Return [X, Y] of the center of cell containing provided text 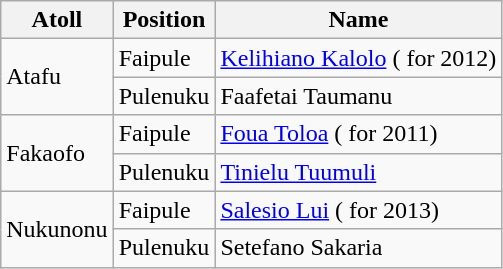
Tinielu Tuumuli [358, 172]
Fakaofo [57, 153]
Atoll [57, 20]
Name [358, 20]
Atafu [57, 77]
Position [164, 20]
Kelihiano Kalolo ( for 2012) [358, 58]
Setefano Sakaria [358, 248]
Foua Toloa ( for 2011) [358, 134]
Nukunonu [57, 229]
Salesio Lui ( for 2013) [358, 210]
Faafetai Taumanu [358, 96]
